Detect which cell encompasses the target text, then output its (x, y) center coordinate. 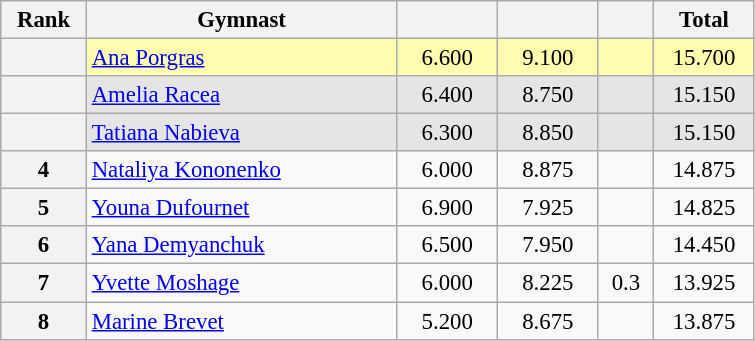
5 (44, 208)
14.825 (704, 208)
4 (44, 170)
13.875 (704, 321)
6.500 (448, 245)
6 (44, 245)
Gymnast (242, 20)
13.925 (704, 283)
7.950 (548, 245)
Yvette Moshage (242, 283)
Ana Porgras (242, 58)
9.100 (548, 58)
6.300 (448, 133)
Total (704, 20)
Marine Brevet (242, 321)
5.200 (448, 321)
Tatiana Nabieva (242, 133)
7.925 (548, 208)
8 (44, 321)
Yana Demyanchuk (242, 245)
7 (44, 283)
6.600 (448, 58)
8.875 (548, 170)
Amelia Racea (242, 95)
8.850 (548, 133)
14.875 (704, 170)
14.450 (704, 245)
15.700 (704, 58)
Rank (44, 20)
8.225 (548, 283)
6.900 (448, 208)
8.675 (548, 321)
6.400 (448, 95)
8.750 (548, 95)
Nataliya Kononenko (242, 170)
Youna Dufournet (242, 208)
0.3 (626, 283)
